Provide the [x, y] coordinate of the cell's center where the given text is located.  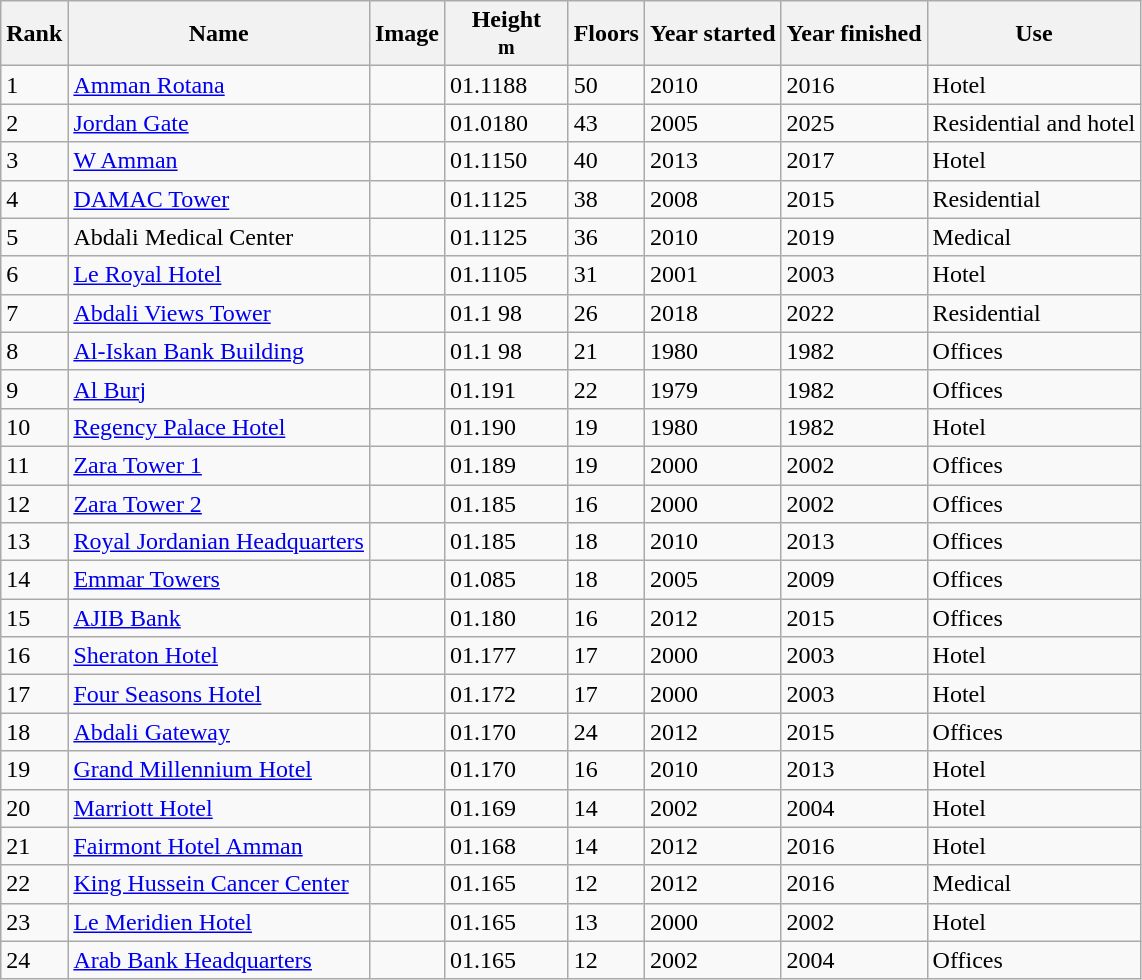
43 [606, 123]
Zara Tower 1 [219, 465]
Abdali Medical Center [219, 237]
40 [606, 161]
Year finished [854, 34]
Heightm [507, 34]
10 [34, 427]
Marriott Hotel [219, 808]
Grand Millennium Hotel [219, 770]
Abdali Views Tower [219, 313]
2009 [854, 580]
6 [34, 275]
3 [34, 161]
DAMAC Tower [219, 199]
01.1188 [507, 85]
Year started [712, 34]
5 [34, 237]
Zara Tower 2 [219, 503]
Al-Iskan Bank Building [219, 351]
01.191 [507, 389]
Floors [606, 34]
Residential and hotel [1034, 123]
8 [34, 351]
Name [219, 34]
01.177 [507, 656]
2001 [712, 275]
31 [606, 275]
Four Seasons Hotel [219, 694]
01.0180 [507, 123]
26 [606, 313]
Rank [34, 34]
W Amman [219, 161]
Use [1034, 34]
20 [34, 808]
01.168 [507, 846]
Sheraton Hotel [219, 656]
Regency Palace Hotel [219, 427]
01.1150 [507, 161]
01.190 [507, 427]
Emmar Towers [219, 580]
1 [34, 85]
01.189 [507, 465]
Jordan Gate [219, 123]
Royal Jordanian Headquarters [219, 542]
Al Burj [219, 389]
Image [406, 34]
7 [34, 313]
Fairmont Hotel Amman [219, 846]
2022 [854, 313]
2 [34, 123]
2018 [712, 313]
2008 [712, 199]
2017 [854, 161]
01.1105 [507, 275]
50 [606, 85]
23 [34, 922]
01.172 [507, 694]
King Hussein Cancer Center [219, 884]
01.180 [507, 618]
1979 [712, 389]
AJIB Bank [219, 618]
Le Royal Hotel [219, 275]
9 [34, 389]
38 [606, 199]
2025 [854, 123]
Abdali Gateway [219, 732]
01.085 [507, 580]
Amman Rotana [219, 85]
Le Meridien Hotel [219, 922]
2019 [854, 237]
4 [34, 199]
36 [606, 237]
15 [34, 618]
01.169 [507, 808]
11 [34, 465]
Arab Bank Headquarters [219, 960]
